From the cell containing the given text, extract its center point as [x, y] coordinate. 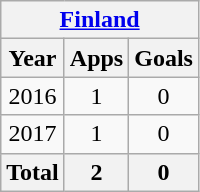
Apps [96, 58]
Goals [164, 58]
Total [33, 172]
2016 [33, 96]
2 [96, 172]
Year [33, 58]
2017 [33, 134]
Finland [100, 20]
